Locate the cell with the specified text and output its (x, y) center coordinate. 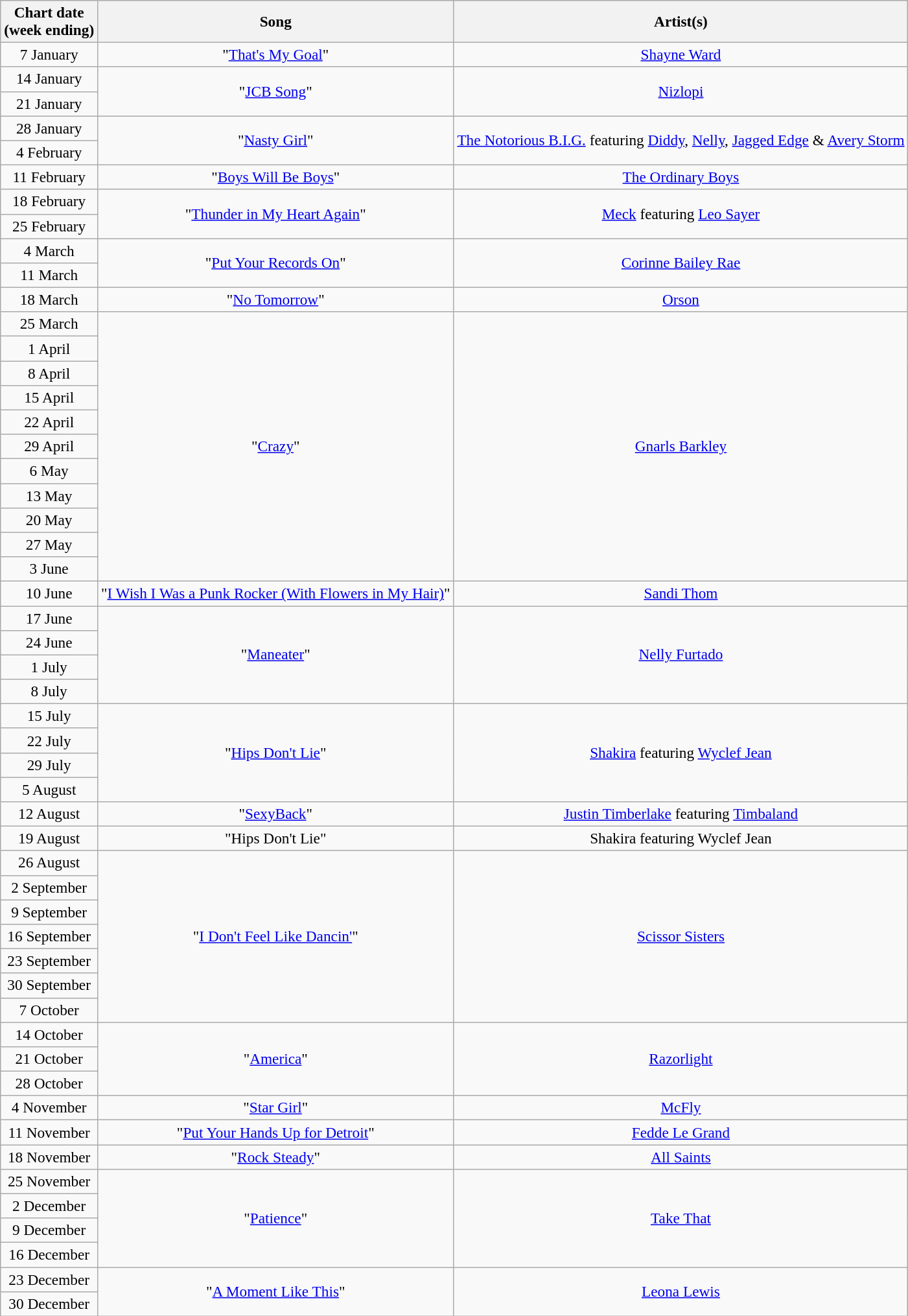
2 December (49, 1206)
14 October (49, 1034)
18 March (49, 300)
Shayne Ward (681, 54)
11 March (49, 275)
19 August (49, 838)
27 May (49, 545)
Justin Timberlake featuring Timbaland (681, 814)
"That's My Goal" (276, 54)
Razorlight (681, 1058)
7 October (49, 1010)
13 May (49, 495)
16 September (49, 936)
"JCB Song" (276, 91)
Chart date(week ending) (49, 21)
1 July (49, 667)
"Thunder in My Heart Again" (276, 214)
9 September (49, 911)
Sandi Thom (681, 593)
21 October (49, 1059)
25 March (49, 324)
14 January (49, 79)
"Nasty Girl" (276, 140)
"SexyBack" (276, 814)
"I Don't Feel Like Dancin'" (276, 936)
29 July (49, 765)
25 November (49, 1181)
8 April (49, 373)
22 April (49, 422)
11 November (49, 1132)
17 June (49, 618)
"A Moment Like This" (276, 1291)
The Notorious B.I.G. featuring Diddy, Nelly, Jagged Edge & Avery Storm (681, 140)
1 April (49, 348)
25 February (49, 226)
4 February (49, 152)
15 April (49, 397)
28 January (49, 128)
12 August (49, 814)
30 December (49, 1304)
18 November (49, 1157)
Artist(s) (681, 21)
"Patience" (276, 1217)
"Boys Will Be Boys" (276, 177)
24 June (49, 642)
Scissor Sisters (681, 936)
4 November (49, 1108)
8 July (49, 691)
2 September (49, 887)
15 July (49, 716)
20 May (49, 520)
Gnarls Barkley (681, 447)
23 September (49, 961)
Nelly Furtado (681, 655)
All Saints (681, 1157)
29 April (49, 447)
9 December (49, 1230)
"I Wish I Was a Punk Rocker (With Flowers in My Hair)" (276, 593)
26 August (49, 863)
"Put Your Hands Up for Detroit" (276, 1132)
10 June (49, 593)
Take That (681, 1217)
18 February (49, 202)
The Ordinary Boys (681, 177)
6 May (49, 471)
16 December (49, 1254)
"America" (276, 1058)
Fedde Le Grand (681, 1132)
"No Tomorrow" (276, 300)
"Crazy" (276, 447)
"Maneater" (276, 655)
28 October (49, 1083)
11 February (49, 177)
3 June (49, 569)
"Star Girl" (276, 1108)
7 January (49, 54)
McFly (681, 1108)
5 August (49, 789)
Nizlopi (681, 91)
Song (276, 21)
30 September (49, 985)
Corinne Bailey Rae (681, 263)
4 March (49, 250)
"Rock Steady" (276, 1157)
Meck featuring Leo Sayer (681, 214)
23 December (49, 1279)
22 July (49, 740)
"Put Your Records On" (276, 263)
21 January (49, 104)
Leona Lewis (681, 1291)
Orson (681, 300)
